Output the [X, Y] coordinate of the center of the cell containing the given text.  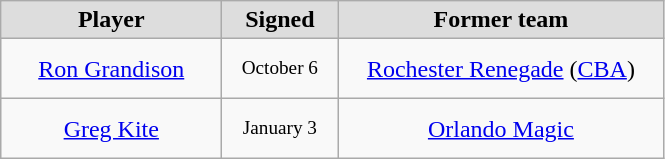
Player [112, 20]
October 6 [280, 69]
January 3 [280, 129]
Orlando Magic [501, 129]
Ron Grandison [112, 69]
Greg Kite [112, 129]
Former team [501, 20]
Signed [280, 20]
Rochester Renegade (CBA) [501, 69]
